Find where the given text appears and provide that cell's center as [X, Y] coordinate. 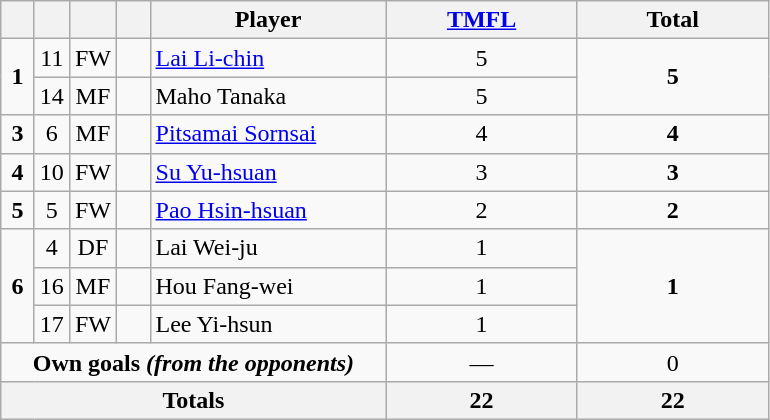
16 [52, 286]
17 [52, 324]
Lee Yi-hsun [268, 324]
Total [672, 20]
Pitsamai Sornsai [268, 134]
Lai Wei-ju [268, 248]
10 [52, 172]
11 [52, 58]
— [482, 362]
Own goals (from the opponents) [194, 362]
TMFL [482, 20]
0 [672, 362]
14 [52, 96]
Su Yu-hsuan [268, 172]
Lai Li-chin [268, 58]
DF [92, 248]
Pao Hsin-hsuan [268, 210]
Maho Tanaka [268, 96]
Hou Fang-wei [268, 286]
Totals [194, 400]
Player [268, 20]
